Locate the cell with the specified text and output its [x, y] center coordinate. 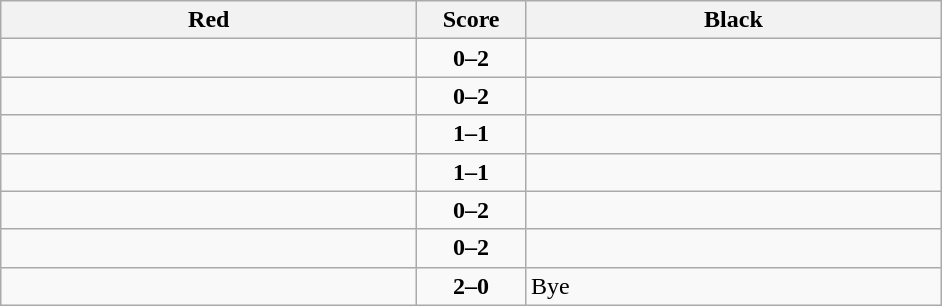
Score [472, 20]
Black [733, 20]
Bye [733, 286]
2–0 [472, 286]
Red [209, 20]
